Detect which cell encompasses the target text, then output its (X, Y) center coordinate. 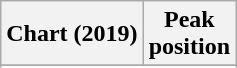
Chart (2019) (72, 34)
Peakposition (189, 34)
